Extract the [x, y] coordinate from the center of the cell holding the provided text.  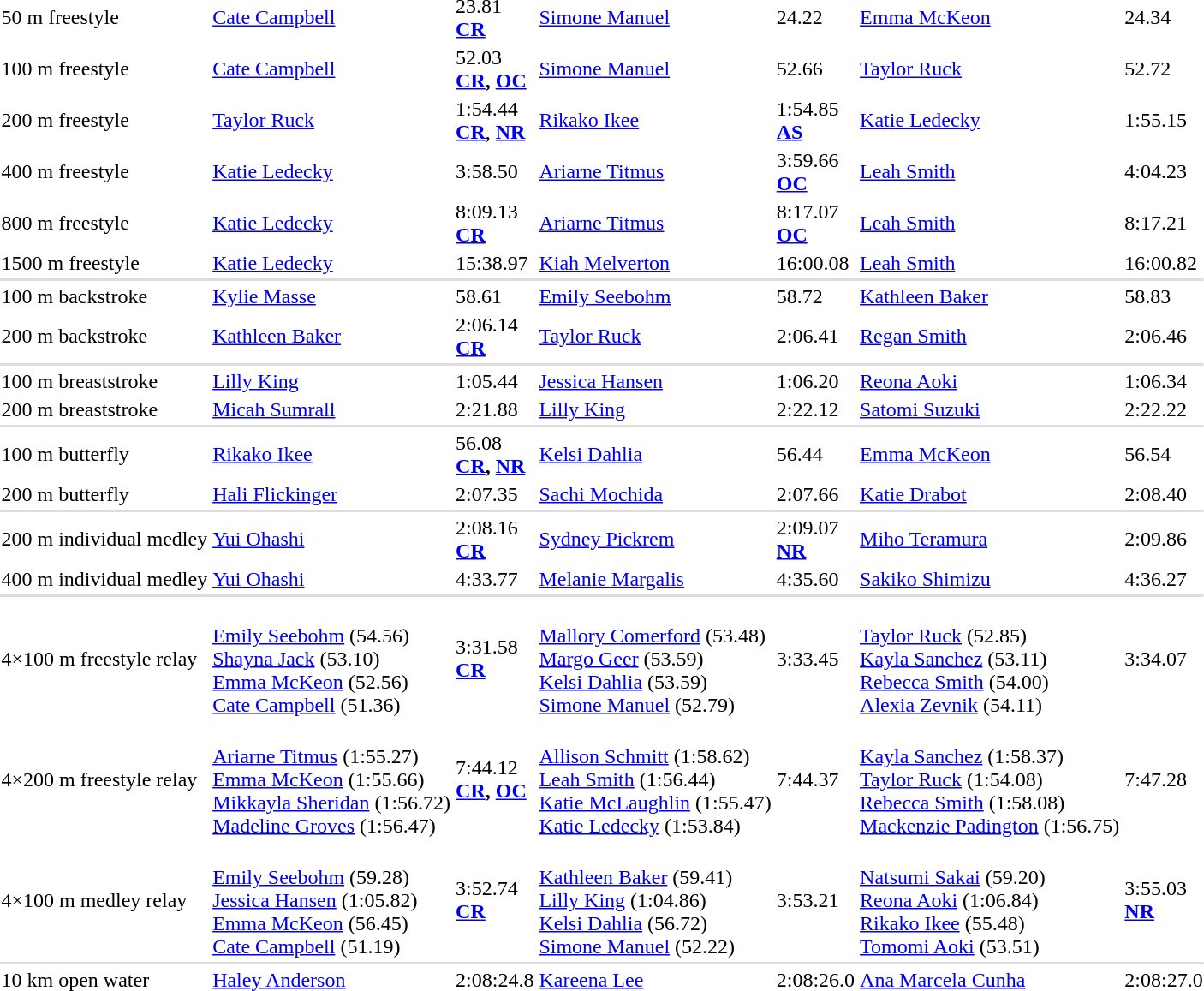
Emily Seebohm [655, 296]
56.08CR, NR [495, 454]
200 m freestyle [104, 120]
1500 m freestyle [104, 263]
4:35.60 [815, 579]
58.83 [1164, 296]
56.44 [815, 454]
2:06.46 [1164, 336]
400 m freestyle [104, 171]
4×100 m freestyle relay [104, 659]
Kiah Melverton [655, 263]
8:17.21 [1164, 223]
100 m backstroke [104, 296]
2:09.86 [1164, 540]
2:22.22 [1164, 409]
Emma McKeon [990, 454]
Micah Sumrall [332, 409]
3:59.66OC [815, 171]
Melanie Margalis [655, 579]
58.72 [815, 296]
100 m butterfly [104, 454]
2:22.12 [815, 409]
400 m individual medley [104, 579]
52.72 [1164, 69]
58.61 [495, 296]
3:55.03NR [1164, 900]
1:55.15 [1164, 120]
2:08.16CR [495, 540]
2:09.07NR [815, 540]
1:54.85AS [815, 120]
Emily Seebohm (54.56)Shayna Jack (53.10)Emma McKeon (52.56)Cate Campbell (51.36) [332, 659]
2:07.35 [495, 494]
Miho Teramura [990, 540]
7:44.12CR, OC [495, 779]
2:08.40 [1164, 494]
3:53.21 [815, 900]
1:54.44CR, NR [495, 120]
Emily Seebohm (59.28)Jessica Hansen (1:05.82)Emma McKeon (56.45)Cate Campbell (51.19) [332, 900]
Cate Campbell [332, 69]
Jessica Hansen [655, 381]
52.03CR, OC [495, 69]
52.66 [815, 69]
Natsumi Sakai (59.20)Reona Aoki (1:06.84)Rikako Ikee (55.48)Tomomi Aoki (53.51) [990, 900]
100 m breaststroke [104, 381]
Katie Drabot [990, 494]
Sydney Pickrem [655, 540]
Sachi Mochida [655, 494]
Kathleen Baker (59.41)Lilly King (1:04.86)Kelsi Dahlia (56.72)Simone Manuel (52.22) [655, 900]
1:06.34 [1164, 381]
2:06.41 [815, 336]
2:06.14CR [495, 336]
16:00.82 [1164, 263]
4:33.77 [495, 579]
Mallory Comerford (53.48)Margo Geer (53.59)Kelsi Dahlia (53.59)Simone Manuel (52.79) [655, 659]
Hali Flickinger [332, 494]
200 m breaststroke [104, 409]
1:06.20 [815, 381]
Kelsi Dahlia [655, 454]
3:33.45 [815, 659]
Kayla Sanchez (1:58.37)Taylor Ruck (1:54.08)Rebecca Smith (1:58.08)Mackenzie Padington (1:56.75) [990, 779]
Regan Smith [990, 336]
7:47.28 [1164, 779]
56.54 [1164, 454]
200 m backstroke [104, 336]
8:09.13CR [495, 223]
Satomi Suzuki [990, 409]
3:34.07 [1164, 659]
800 m freestyle [104, 223]
200 m butterfly [104, 494]
200 m individual medley [104, 540]
16:00.08 [815, 263]
8:17.07OC [815, 223]
Taylor Ruck (52.85)Kayla Sanchez (53.11)Rebecca Smith (54.00)Alexia Zevnik (54.11) [990, 659]
Reona Aoki [990, 381]
1:05.44 [495, 381]
3:52.74CR [495, 900]
Kylie Masse [332, 296]
Ariarne Titmus (1:55.27)Emma McKeon (1:55.66)Mikkayla Sheridan (1:56.72)Madeline Groves (1:56.47) [332, 779]
3:31.58CR [495, 659]
3:58.50 [495, 171]
4:36.27 [1164, 579]
100 m freestyle [104, 69]
15:38.97 [495, 263]
Simone Manuel [655, 69]
7:44.37 [815, 779]
Sakiko Shimizu [990, 579]
4×200 m freestyle relay [104, 779]
Allison Schmitt (1:58.62)Leah Smith (1:56.44)Katie McLaughlin (1:55.47)Katie Ledecky (1:53.84) [655, 779]
4×100 m medley relay [104, 900]
2:07.66 [815, 494]
4:04.23 [1164, 171]
2:21.88 [495, 409]
